Extract the (X, Y) coordinate from the center of the cell holding the provided text.  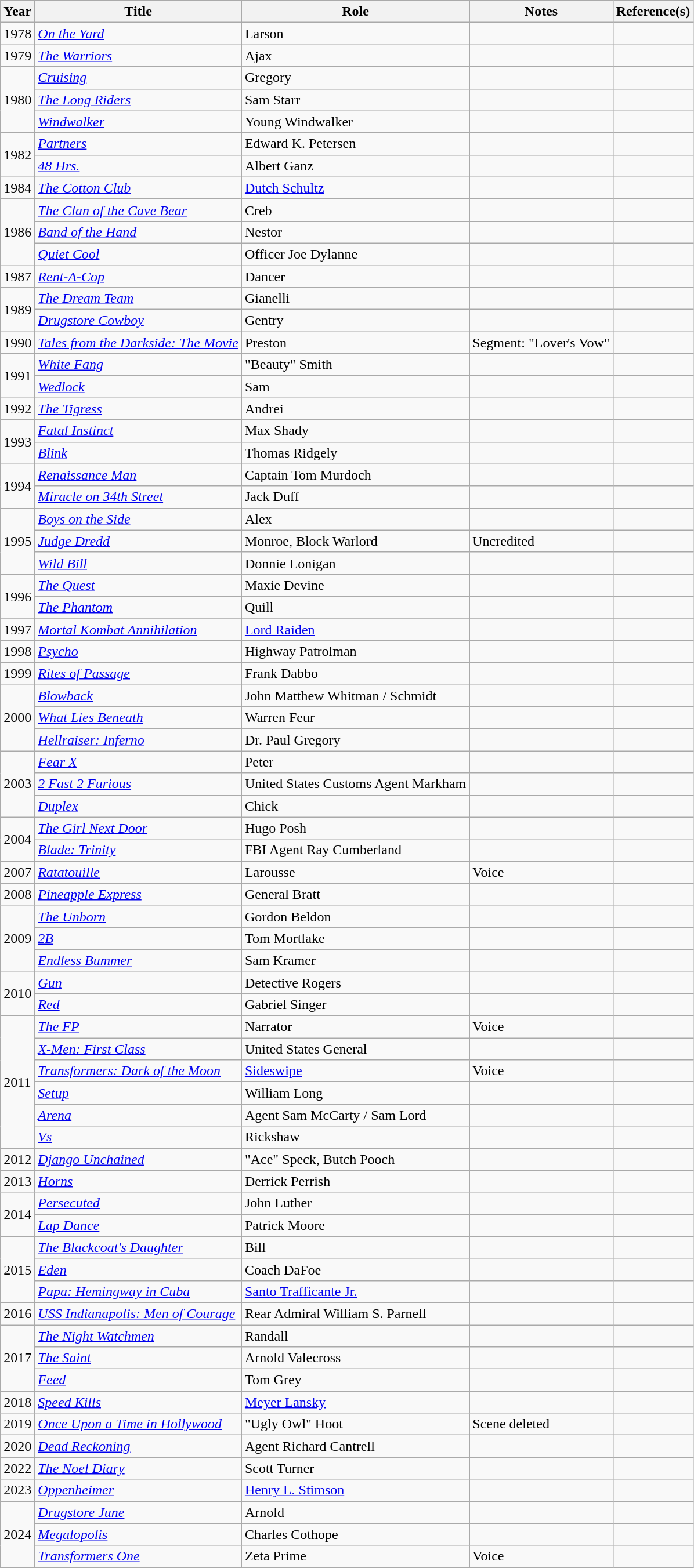
Red (138, 1005)
Hellraiser: Inferno (138, 740)
1989 (17, 310)
Transformers: Dark of the Moon (138, 1071)
"Beauty" Smith (355, 365)
Pineapple Express (138, 894)
Renaissance Man (138, 475)
"Ace" Speck, Butch Pooch (355, 1159)
Maxie Devine (355, 585)
John Luther (355, 1203)
Band of the Hand (138, 232)
Arnold Valecross (355, 1358)
2013 (17, 1181)
Blink (138, 453)
1982 (17, 155)
Scene deleted (541, 1424)
Endless Bummer (138, 960)
1979 (17, 56)
2020 (17, 1446)
Setup (138, 1093)
The Blackcoat's Daughter (138, 1247)
2017 (17, 1358)
Creb (355, 210)
Young Windwalker (355, 122)
48 Hrs. (138, 166)
Quiet Cool (138, 254)
2011 (17, 1082)
Captain Tom Murdoch (355, 475)
Drugstore June (138, 1512)
2009 (17, 938)
Sam (355, 387)
Drugstore Cowboy (138, 321)
Arnold (355, 1512)
1993 (17, 442)
The Saint (138, 1358)
2000 (17, 718)
The Phantom (138, 607)
Gianelli (355, 299)
Tom Mortlake (355, 938)
Eden (138, 1269)
Role (355, 12)
1978 (17, 34)
White Fang (138, 365)
1987 (17, 277)
The Long Riders (138, 100)
2007 (17, 872)
Sam Starr (355, 100)
Gregory (355, 78)
Santo Trafficante Jr. (355, 1291)
Meyer Lansky (355, 1402)
Jack Duff (355, 497)
2014 (17, 1214)
X-Men: First Class (138, 1049)
United States General (355, 1049)
Wild Bill (138, 563)
"Ugly Owl" Hoot (355, 1424)
Narrator (355, 1027)
Preston (355, 343)
William Long (355, 1093)
Sam Kramer (355, 960)
1991 (17, 376)
1994 (17, 486)
Uncredited (541, 541)
2016 (17, 1313)
Charles Cothope (355, 1534)
Gordon Beldon (355, 916)
Albert Ganz (355, 166)
Once Upon a Time in Hollywood (138, 1424)
Sideswipe (355, 1071)
Gabriel Singer (355, 1005)
Fear X (138, 762)
Patrick Moore (355, 1225)
Gentry (355, 321)
Rickshaw (355, 1137)
Officer Joe Dylanne (355, 254)
Hugo Posh (355, 828)
Feed (138, 1380)
Detective Rogers (355, 983)
1980 (17, 100)
Nestor (355, 232)
1995 (17, 541)
2 Fast 2 Furious (138, 784)
Psycho (138, 652)
Tales from the Darkside: The Movie (138, 343)
Speed Kills (138, 1402)
Horns (138, 1181)
Segment: "Lover's Vow" (541, 343)
Cruising (138, 78)
Title (138, 12)
Thomas Ridgely (355, 453)
1998 (17, 652)
Dancer (355, 277)
Quill (355, 607)
Megalopolis (138, 1534)
Zeta Prime (355, 1556)
Gun (138, 983)
1990 (17, 343)
Coach DaFoe (355, 1269)
2024 (17, 1534)
Judge Dredd (138, 541)
Agent Richard Cantrell (355, 1446)
Papa: Hemingway in Cuba (138, 1291)
The Cotton Club (138, 188)
Ratatouille (138, 872)
2012 (17, 1159)
Duplex (138, 806)
2003 (17, 784)
Arena (138, 1115)
Reference(s) (653, 12)
On the Yard (138, 34)
John Matthew Whitman / Schmidt (355, 696)
The Quest (138, 585)
Agent Sam McCarty / Sam Lord (355, 1115)
Tom Grey (355, 1380)
2010 (17, 994)
The Girl Next Door (138, 828)
2023 (17, 1490)
Vs (138, 1137)
Lord Raiden (355, 629)
Fatal Instinct (138, 431)
Warren Feur (355, 718)
Oppenheimer (138, 1490)
Scott Turner (355, 1468)
Mortal Kombat Annihilation (138, 629)
1997 (17, 629)
Windwalker (138, 122)
Larson (355, 34)
The Warriors (138, 56)
1999 (17, 674)
Alex (355, 519)
Year (17, 12)
Lap Dance (138, 1225)
2018 (17, 1402)
2004 (17, 839)
Andrei (355, 409)
Django Unchained (138, 1159)
Frank Dabbo (355, 674)
2022 (17, 1468)
1996 (17, 596)
Ajax (355, 56)
Peter (355, 762)
Rent-A-Cop (138, 277)
The FP (138, 1027)
Miracle on 34th Street (138, 497)
What Lies Beneath (138, 718)
Monroe, Block Warlord (355, 541)
Blowback (138, 696)
Larousse (355, 872)
Dead Reckoning (138, 1446)
Transformers One (138, 1556)
Dr. Paul Gregory (355, 740)
Bill (355, 1247)
Rear Admiral William S. Parnell (355, 1313)
The Unborn (138, 916)
Wedlock (138, 387)
2008 (17, 894)
Dutch Schultz (355, 188)
Notes (541, 12)
The Dream Team (138, 299)
The Noel Diary (138, 1468)
The Night Watchmen (138, 1335)
Blade: Trinity (138, 850)
2B (138, 938)
United States Customs Agent Markham (355, 784)
Derrick Perrish (355, 1181)
Chick (355, 806)
1992 (17, 409)
Edward K. Petersen (355, 144)
General Bratt (355, 894)
2019 (17, 1424)
Donnie Lonigan (355, 563)
Persecuted (138, 1203)
2015 (17, 1269)
The Tigress (138, 409)
1986 (17, 232)
FBI Agent Ray Cumberland (355, 850)
Henry L. Stimson (355, 1490)
Highway Patrolman (355, 652)
Randall (355, 1335)
USS Indianapolis: Men of Courage (138, 1313)
The Clan of the Cave Bear (138, 210)
1984 (17, 188)
Max Shady (355, 431)
Rites of Passage (138, 674)
Partners (138, 144)
Boys on the Side (138, 519)
